Locate the cell with the specified text and output its [x, y] center coordinate. 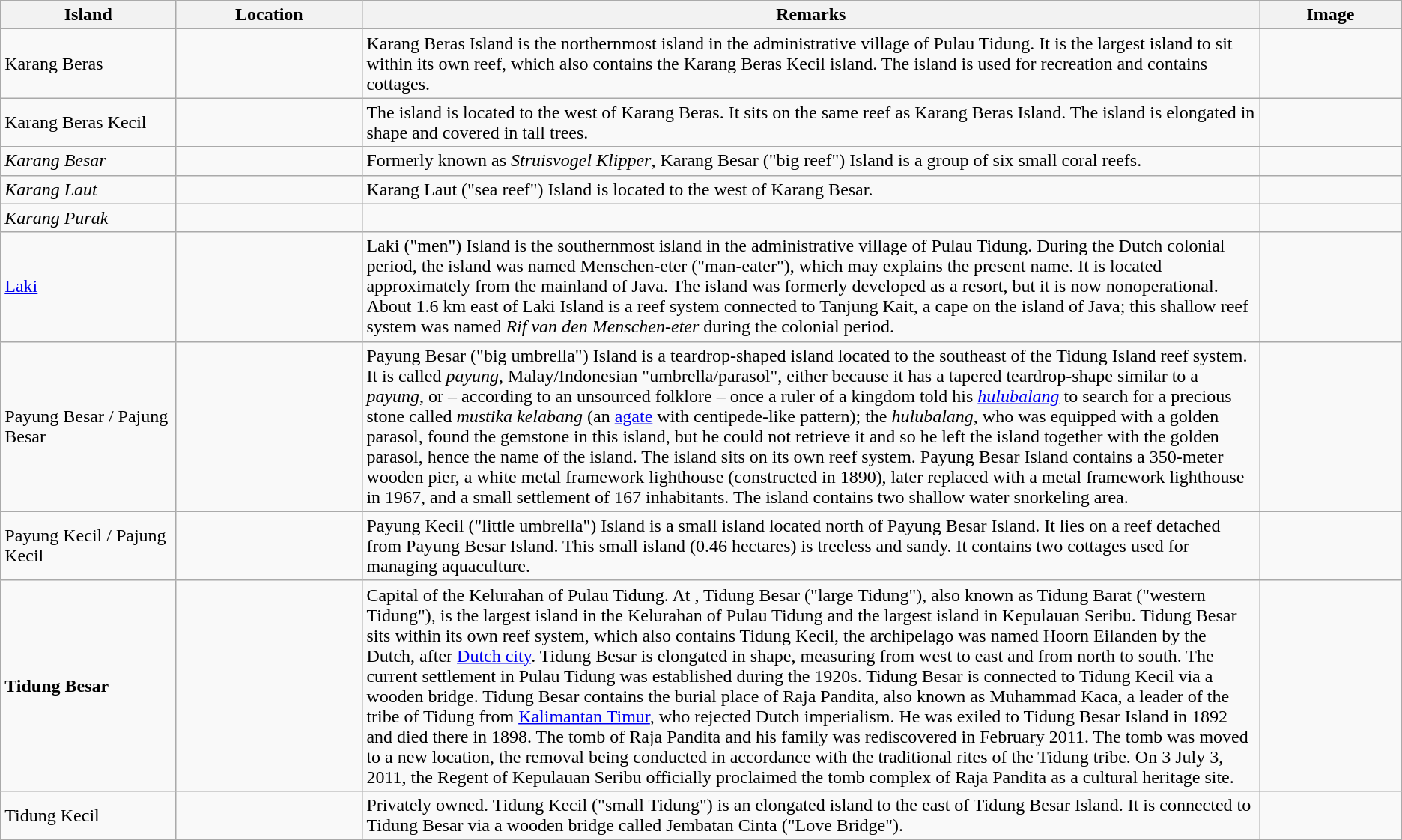
Tidung Besar [88, 686]
Karang Beras [88, 64]
Karang Besar [88, 161]
Karang Beras Kecil [88, 123]
Tidung Kecil [88, 815]
Karang Laut ("sea reef") Island is located to the west of Karang Besar. [811, 189]
Remarks [811, 15]
Location [270, 15]
Formerly known as Struisvogel Klipper, Karang Besar ("big reef") Island is a group of six small coral reefs. [811, 161]
Laki [88, 287]
Payung Kecil / Pajung Kecil [88, 546]
Karang Purak [88, 218]
Karang Laut [88, 189]
Image [1331, 15]
Payung Besar / Pajung Besar [88, 427]
Island [88, 15]
